Provide the [x, y] coordinate of the cell's center where the given text is located.  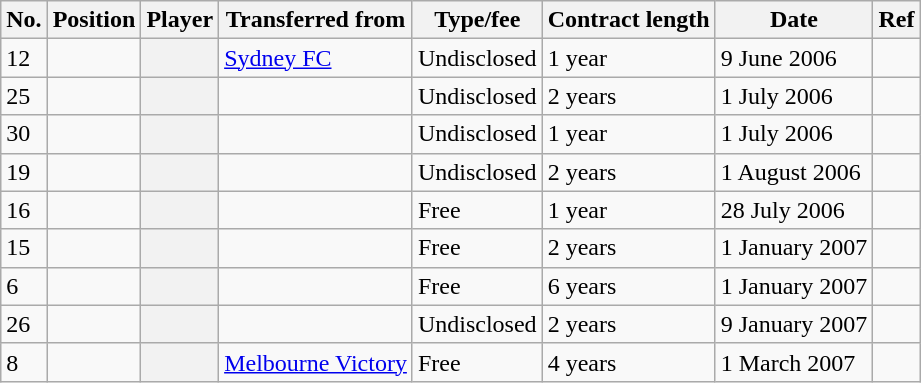
Date [794, 20]
Type/fee [477, 20]
30 [24, 134]
28 July 2006 [794, 210]
8 [24, 362]
19 [24, 172]
6 [24, 286]
Player [180, 20]
Contract length [628, 20]
9 June 2006 [794, 58]
No. [24, 20]
6 years [628, 286]
15 [24, 248]
4 years [628, 362]
26 [24, 324]
16 [24, 210]
9 January 2007 [794, 324]
1 March 2007 [794, 362]
Ref [896, 20]
Transferred from [316, 20]
25 [24, 96]
1 August 2006 [794, 172]
Position [94, 20]
12 [24, 58]
Melbourne Victory [316, 362]
Sydney FC [316, 58]
